Pinpoint the cell where the given text exists, returning its (X, Y) midpoint coordinate. 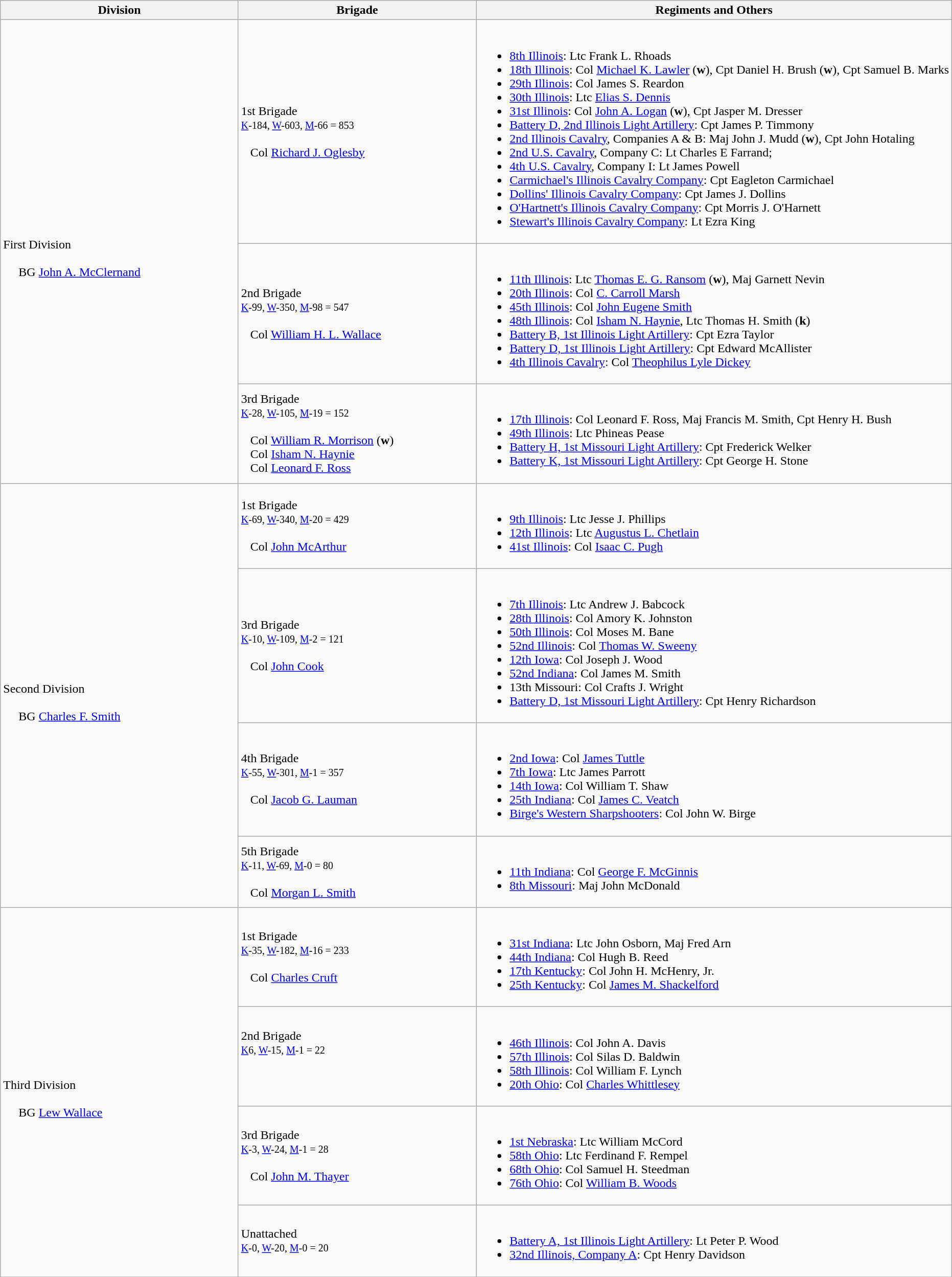
46th Illinois: Col John A. Davis57th Illinois: Col Silas D. Baldwin58th Illinois: Col William F. Lynch20th Ohio: Col Charles Whittlesey (714, 1056)
Regiments and Others (714, 10)
1st BrigadeK-69, W-340, M-20 = 429 Col John McArthur (357, 526)
11th Indiana: Col George F. McGinnis8th Missouri: Maj John McDonald (714, 872)
1st BrigadeK-184, W-603, M-66 = 853 Col Richard J. Oglesby (357, 132)
9th Illinois: Ltc Jesse J. Phillips12th Illinois: Ltc Augustus L. Chetlain41st Illinois: Col Isaac C. Pugh (714, 526)
5th BrigadeK-11, W-69, M-0 = 80 Col Morgan L. Smith (357, 872)
3rd BrigadeK-28, W-105, M-19 = 152 Col William R. Morrison (w) Col Isham N. Haynie Col Leonard F. Ross (357, 434)
First Division BG John A. McClernand (120, 252)
UnattachedK-0, W-20, M-0 = 20 (357, 1241)
1st BrigadeK-35, W-182, M-16 = 233 Col Charles Cruft (357, 957)
2nd BrigadeK-99, W-350, M-98 = 547 Col William H. L. Wallace (357, 314)
Second Division BG Charles F. Smith (120, 695)
Brigade (357, 10)
4th BrigadeK-55, W-301, M-1 = 357 Col Jacob G. Lauman (357, 779)
3rd BrigadeK-10, W-109, M-2 = 121 Col John Cook (357, 646)
2nd BrigadeK6, W-15, M-1 = 22 (357, 1056)
Battery A, 1st Illinois Light Artillery: Lt Peter P. Wood32nd Illinois, Company A: Cpt Henry Davidson (714, 1241)
Third Division BG Lew Wallace (120, 1092)
3rd BrigadeK-3, W-24, M-1 = 28 Col John M. Thayer (357, 1155)
1st Nebraska: Ltc William McCord58th Ohio: Ltc Ferdinand F. Rempel68th Ohio: Col Samuel H. Steedman76th Ohio: Col William B. Woods (714, 1155)
Division (120, 10)
